Capture the cell that displays the provided text and extract its (x, y) central coordinate. 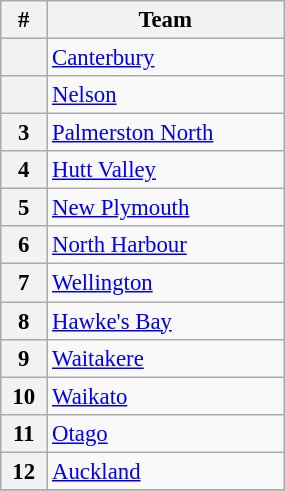
7 (24, 283)
Waikato (166, 396)
Hawke's Bay (166, 321)
10 (24, 396)
Canterbury (166, 58)
Nelson (166, 95)
Waitakere (166, 358)
Hutt Valley (166, 170)
8 (24, 321)
Otago (166, 433)
3 (24, 133)
# (24, 20)
New Plymouth (166, 208)
Wellington (166, 283)
Team (166, 20)
Auckland (166, 471)
5 (24, 208)
Palmerston North (166, 133)
North Harbour (166, 245)
6 (24, 245)
12 (24, 471)
11 (24, 433)
9 (24, 358)
4 (24, 170)
